Capture the cell that displays the provided text and extract its [x, y] central coordinate. 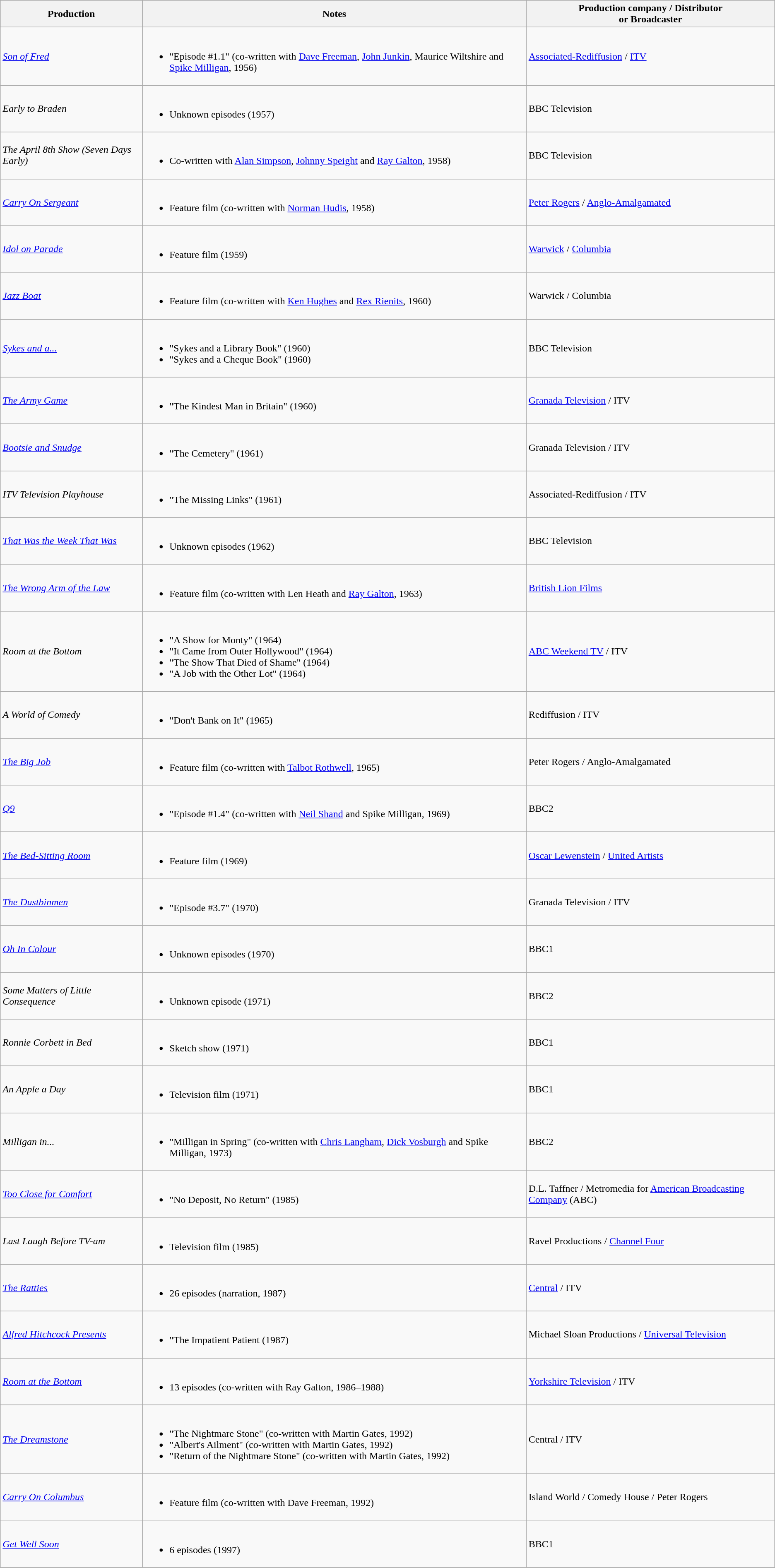
Michael Sloan Productions / Universal Television [650, 1335]
Notes [335, 14]
Jazz Boat [71, 296]
"Episode #1.1" (co-written with Dave Freeman, John Junkin, Maurice Wiltshire and Spike Milligan, 1956) [335, 56]
Unknown episodes (1962) [335, 541]
Feature film (1959) [335, 249]
Oh In Colour [71, 949]
"Don't Bank on It" (1965) [335, 715]
Ravel Productions / Channel Four [650, 1241]
An Apple a Day [71, 1089]
"The Impatient Patient (1987) [335, 1335]
13 episodes (co-written with Ray Galton, 1986–1988) [335, 1381]
ITV Television Playhouse [71, 494]
Get Well Soon [71, 1544]
Island World / Comedy House / Peter Rogers [650, 1498]
Sykes and a... [71, 348]
Idol on Parade [71, 249]
Ronnie Corbett in Bed [71, 1042]
Some Matters of Little Consequence [71, 996]
Unknown episode (1971) [335, 996]
"The Cemetery" (1961) [335, 447]
D.L. Taffner / Metromedia for American Broadcasting Company (ABC) [650, 1194]
Yorkshire Television / ITV [650, 1381]
Milligan in... [71, 1142]
The Wrong Arm of the Law [71, 588]
The Bed-Sitting Room [71, 855]
"The Missing Links" (1961) [335, 494]
Unknown episodes (1970) [335, 949]
6 episodes (1997) [335, 1544]
Oscar Lewenstein / United Artists [650, 855]
Co-written with Alan Simpson, Johnny Speight and Ray Galton, 1958) [335, 156]
Q9 [71, 809]
The Dustbinmen [71, 902]
Last Laugh Before TV-am [71, 1241]
Feature film (co-written with Norman Hudis, 1958) [335, 202]
Too Close for Comfort [71, 1194]
Feature film (co-written with Len Heath and Ray Galton, 1963) [335, 588]
A World of Comedy [71, 715]
"The Kindest Man in Britain" (1960) [335, 401]
26 episodes (narration, 1987) [335, 1287]
Feature film (co-written with Ken Hughes and Rex Rienits, 1960) [335, 296]
Television film (1985) [335, 1241]
British Lion Films [650, 588]
"Episode #1.4" (co-written with Neil Shand and Spike Milligan, 1969) [335, 809]
The Ratties [71, 1287]
That Was the Week That Was [71, 541]
ABC Weekend TV / ITV [650, 652]
Feature film (1969) [335, 855]
Bootsie and Snudge [71, 447]
Television film (1971) [335, 1089]
"Milligan in Spring" (co-written with Chris Langham, Dick Vosburgh and Spike Milligan, 1973) [335, 1142]
Unknown episodes (1957) [335, 108]
"A Show for Monty" (1964)"It Came from Outer Hollywood" (1964)"The Show That Died of Shame" (1964)"A Job with the Other Lot" (1964) [335, 652]
The Big Job [71, 762]
Rediffusion / ITV [650, 715]
The April 8th Show (Seven Days Early) [71, 156]
Sketch show (1971) [335, 1042]
Alfred Hitchcock Presents [71, 1335]
"No Deposit, No Return" (1985) [335, 1194]
"Episode #3.7" (1970) [335, 902]
Carry On Sergeant [71, 202]
The Dreamstone [71, 1440]
Carry On Columbus [71, 1498]
Production [71, 14]
Feature film (co-written with Dave Freeman, 1992) [335, 1498]
Early to Braden [71, 108]
Son of Fred [71, 56]
"Sykes and a Library Book" (1960)"Sykes and a Cheque Book" (1960) [335, 348]
Feature film (co-written with Talbot Rothwell, 1965) [335, 762]
Production company / Distributoror Broadcaster [650, 14]
The Army Game [71, 401]
